From the cell containing the given text, extract its center point as [X, Y] coordinate. 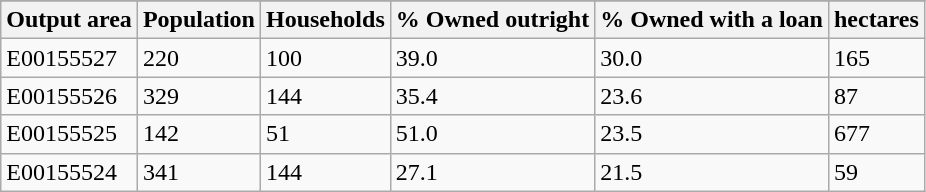
100 [325, 58]
39.0 [492, 58]
87 [876, 96]
35.4 [492, 96]
% Owned outright [492, 20]
329 [198, 96]
59 [876, 172]
30.0 [712, 58]
E00155525 [70, 134]
% Owned with a loan [712, 20]
23.5 [712, 134]
51.0 [492, 134]
E00155524 [70, 172]
677 [876, 134]
341 [198, 172]
23.6 [712, 96]
165 [876, 58]
142 [198, 134]
E00155526 [70, 96]
27.1 [492, 172]
Output area [70, 20]
E00155527 [70, 58]
51 [325, 134]
hectares [876, 20]
220 [198, 58]
21.5 [712, 172]
Households [325, 20]
Population [198, 20]
